Extract the [X, Y] coordinate from the center of the cell holding the provided text.  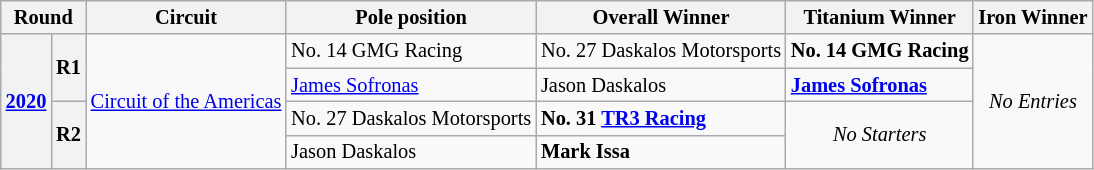
No. 31 TR3 Racing [661, 118]
Mark Issa [661, 152]
Circuit [186, 17]
2020 [26, 102]
Titanium Winner [880, 17]
R2 [68, 134]
Iron Winner [1032, 17]
No Starters [880, 134]
Pole position [411, 17]
Round [44, 17]
No Entries [1032, 102]
Overall Winner [661, 17]
Circuit of the Americas [186, 102]
R1 [68, 68]
